Return [x, y] of the center of cell containing provided text 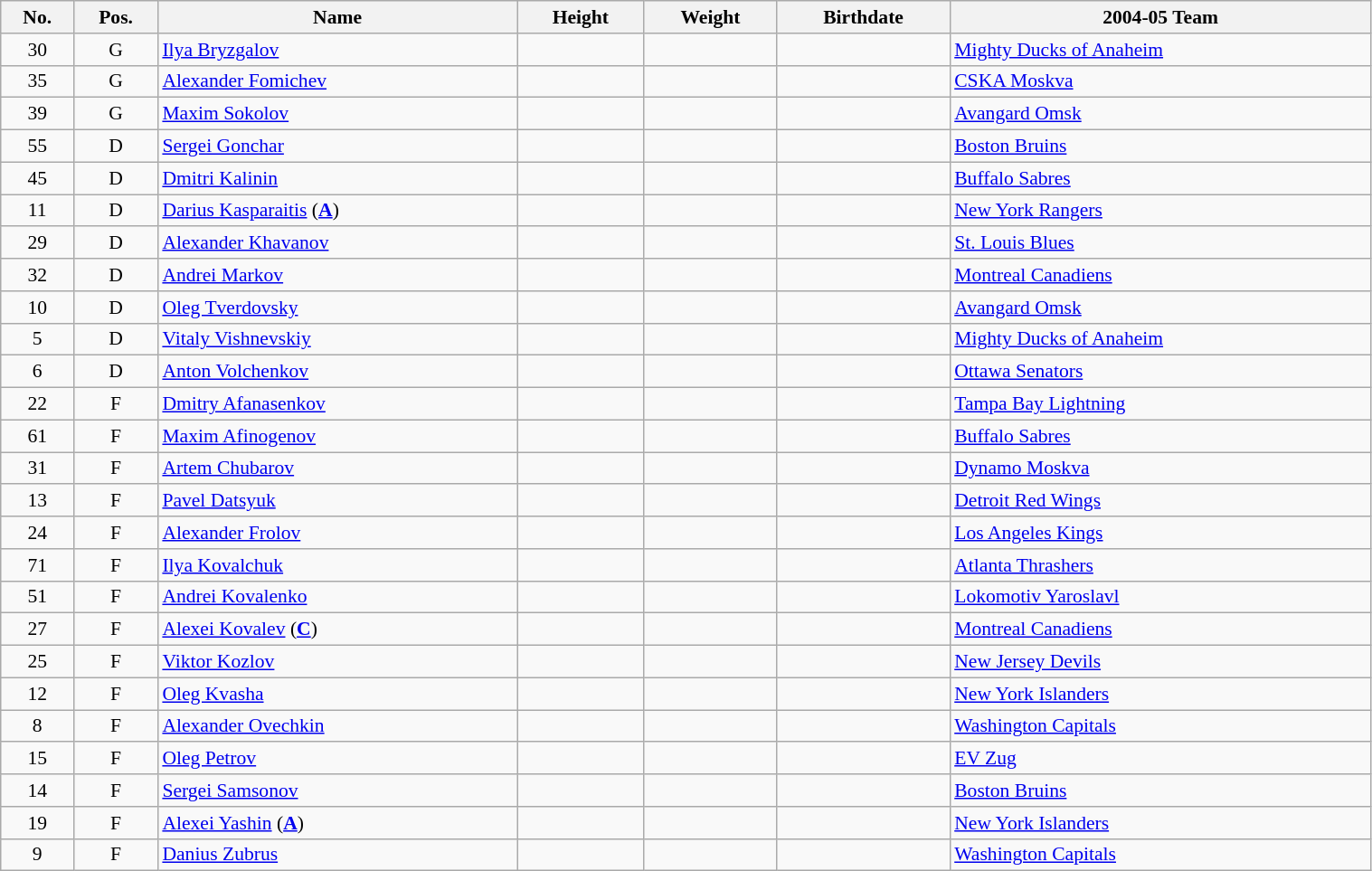
Weight [711, 17]
29 [38, 243]
Dmitry Afanasenkov [336, 404]
Alexander Ovechkin [336, 726]
30 [38, 50]
Birthdate [863, 17]
Name [336, 17]
31 [38, 469]
Andrei Markov [336, 275]
8 [38, 726]
Viktor Kozlov [336, 662]
Atlanta Thrashers [1160, 565]
Dmitri Kalinin [336, 178]
39 [38, 114]
Vitaly Vishnevskiy [336, 339]
2004-05 Team [1160, 17]
No. [38, 17]
Ilya Kovalchuk [336, 565]
Darius Kasparaitis (A) [336, 211]
Anton Volchenkov [336, 372]
Ottawa Senators [1160, 372]
6 [38, 372]
Alexei Yashin (A) [336, 823]
Andrei Kovalenko [336, 597]
Danius Zubrus [336, 855]
25 [38, 662]
12 [38, 694]
24 [38, 533]
35 [38, 81]
22 [38, 404]
New York Rangers [1160, 211]
Dynamo Moskva [1160, 469]
EV Zug [1160, 759]
Los Angeles Kings [1160, 533]
32 [38, 275]
15 [38, 759]
Maxim Sokolov [336, 114]
Artem Chubarov [336, 469]
Alexander Fomichev [336, 81]
New Jersey Devils [1160, 662]
St. Louis Blues [1160, 243]
Alexei Kovalev (C) [336, 630]
9 [38, 855]
Sergei Samsonov [336, 791]
71 [38, 565]
Alexander Khavanov [336, 243]
Maxim Afinogenov [336, 436]
61 [38, 436]
Tampa Bay Lightning [1160, 404]
Oleg Tverdovsky [336, 308]
19 [38, 823]
45 [38, 178]
13 [38, 501]
10 [38, 308]
51 [38, 597]
Oleg Petrov [336, 759]
Oleg Kvasha [336, 694]
Lokomotiv Yaroslavl [1160, 597]
5 [38, 339]
Sergei Gonchar [336, 147]
55 [38, 147]
Ilya Bryzgalov [336, 50]
Alexander Frolov [336, 533]
CSKA Moskva [1160, 81]
14 [38, 791]
Height [581, 17]
Detroit Red Wings [1160, 501]
27 [38, 630]
Pavel Datsyuk [336, 501]
11 [38, 211]
Pos. [116, 17]
